Scan for the cell matching the given text and deliver its [X, Y] coordinate at center. 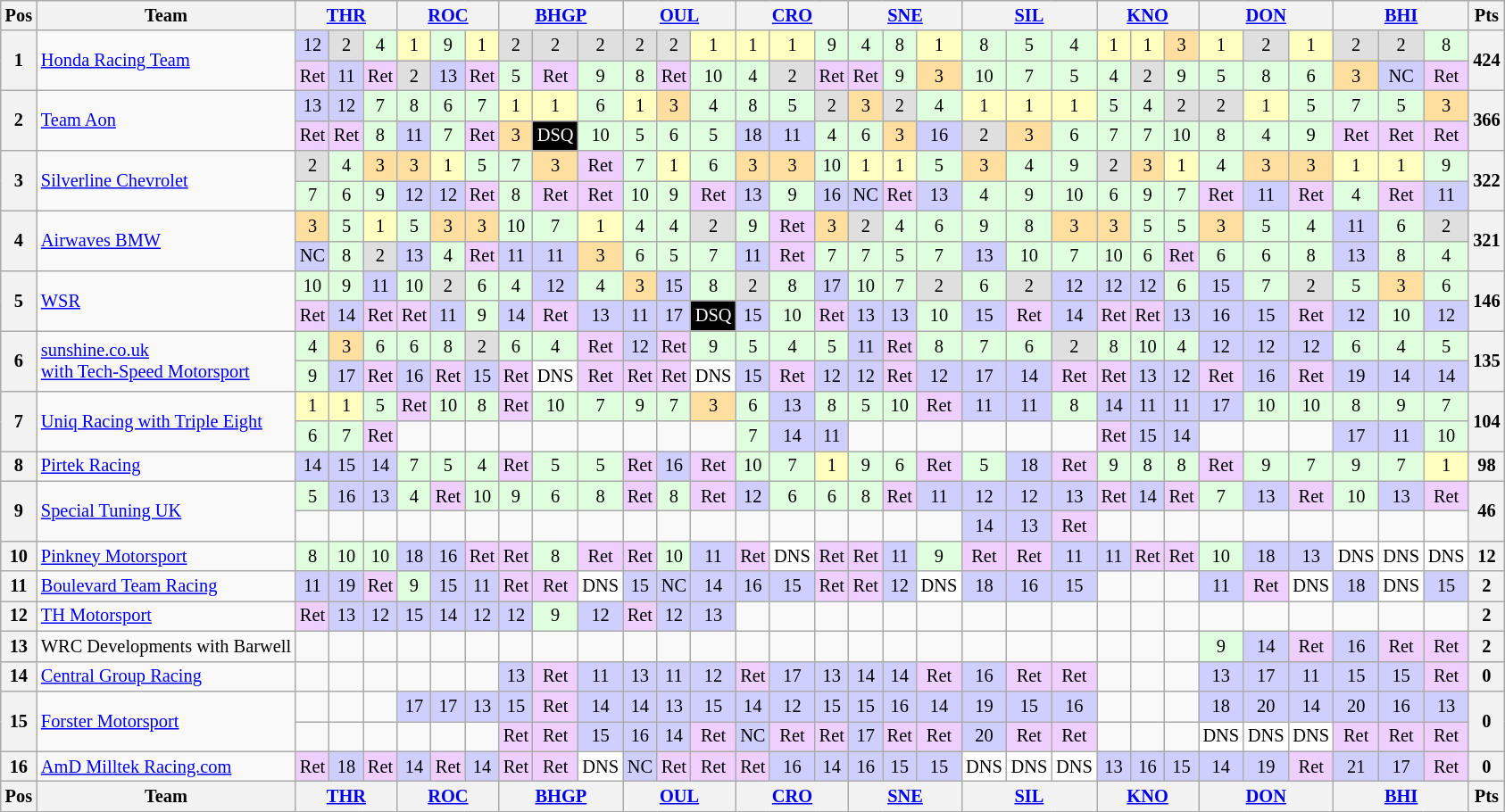
Team Aon [166, 120]
Honda Racing Team [166, 61]
Central Group Racing [166, 676]
424 [1486, 61]
Pinkney Motorsport [166, 556]
146 [1486, 300]
321 [1486, 241]
Boulevard Team Racing [166, 586]
104 [1486, 421]
366 [1486, 120]
Special Tuning UK [166, 510]
AmD Milltek Racing.com [166, 766]
sunshine.co.ukwith Tech-Speed Motorsport [166, 360]
322 [1486, 180]
135 [1486, 360]
TH Motorsport [166, 616]
21 [1356, 766]
Silverline Chevrolet [166, 180]
Forster Motorsport [166, 721]
WSR [166, 300]
WRC Developments with Barwell [166, 646]
Pirtek Racing [166, 466]
98 [1486, 466]
46 [1486, 510]
Airwaves BMW [166, 241]
Uniq Racing with Triple Eight [166, 421]
